Find where the given text appears and provide that cell's center as (X, Y) coordinate. 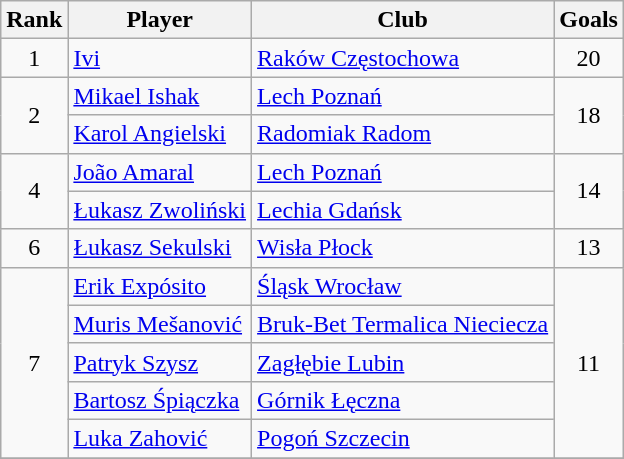
6 (34, 248)
14 (589, 191)
18 (589, 115)
Rank (34, 20)
Club (403, 20)
Karol Angielski (160, 134)
Łukasz Sekulski (160, 248)
Mikael Ishak (160, 96)
Górnik Łęczna (403, 400)
Lechia Gdańsk (403, 210)
Goals (589, 20)
4 (34, 191)
Zagłębie Lubin (403, 362)
13 (589, 248)
Pogoń Szczecin (403, 438)
7 (34, 362)
Muris Mešanović (160, 324)
Erik Expósito (160, 286)
Wisła Płock (403, 248)
Ivi (160, 58)
11 (589, 362)
20 (589, 58)
Raków Częstochowa (403, 58)
Bruk-Bet Termalica Nieciecza (403, 324)
Śląsk Wrocław (403, 286)
João Amaral (160, 172)
2 (34, 115)
Łukasz Zwoliński (160, 210)
Radomiak Radom (403, 134)
Luka Zahović (160, 438)
Bartosz Śpiączka (160, 400)
Patryk Szysz (160, 362)
1 (34, 58)
Player (160, 20)
